Determine the (x, y) coordinate at the center of the cell enclosing the given text.  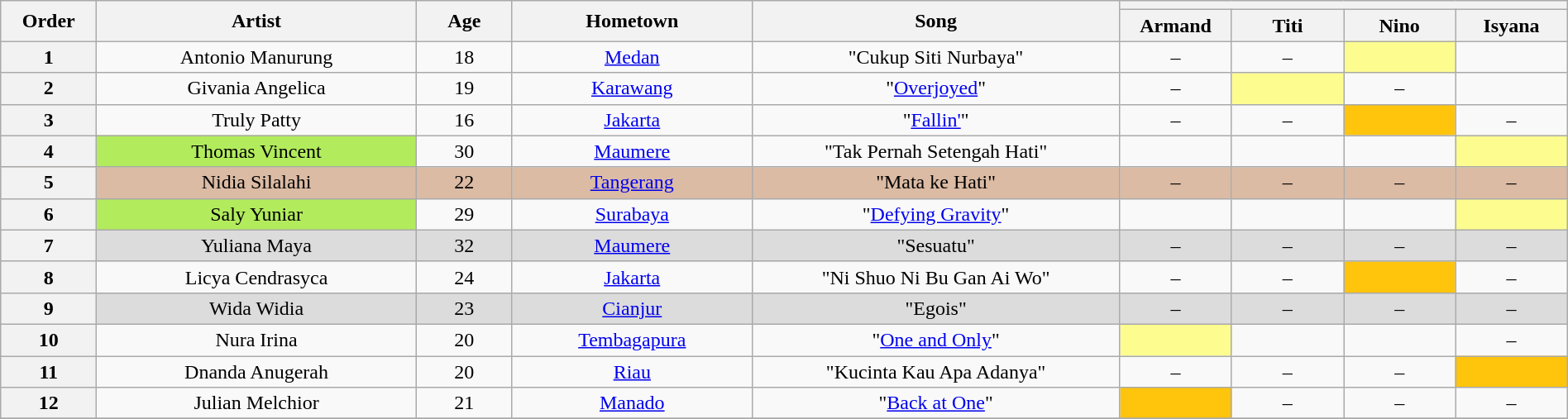
10 (49, 340)
21 (464, 403)
"Defying Gravity" (936, 214)
Thomas Vincent (256, 151)
Age (464, 21)
Nino (1399, 26)
Nura Irina (256, 340)
"Fallin'" (936, 120)
Surabaya (632, 214)
Tangerang (632, 183)
Riau (632, 371)
"Back at One" (936, 403)
Song (936, 21)
Armand (1176, 26)
Julian Melchior (256, 403)
"Kucinta Kau Apa Adanya" (936, 371)
"Egois" (936, 308)
8 (49, 277)
4 (49, 151)
32 (464, 245)
"Tak Pernah Setengah Hati" (936, 151)
Manado (632, 403)
2 (49, 88)
22 (464, 183)
6 (49, 214)
29 (464, 214)
Isyana (1512, 26)
"Sesuatu" (936, 245)
23 (464, 308)
30 (464, 151)
1 (49, 57)
5 (49, 183)
16 (464, 120)
"Overjoyed" (936, 88)
9 (49, 308)
12 (49, 403)
Wida Widia (256, 308)
Yuliana Maya (256, 245)
Tembagapura (632, 340)
Cianjur (632, 308)
Dnanda Anugerah (256, 371)
3 (49, 120)
18 (464, 57)
Nidia Silalahi (256, 183)
Artist (256, 21)
Medan (632, 57)
Saly Yuniar (256, 214)
11 (49, 371)
"Cukup Siti Nurbaya" (936, 57)
Truly Patty (256, 120)
Titi (1287, 26)
"Mata ke Hati" (936, 183)
"Ni Shuo Ni Bu Gan Ai Wo" (936, 277)
Order (49, 21)
"One and Only" (936, 340)
Licya Cendrasyca (256, 277)
24 (464, 277)
Antonio Manurung (256, 57)
19 (464, 88)
7 (49, 245)
Karawang (632, 88)
Givania Angelica (256, 88)
Hometown (632, 21)
